Determine the [x, y] coordinate at the center of the cell enclosing the given text.  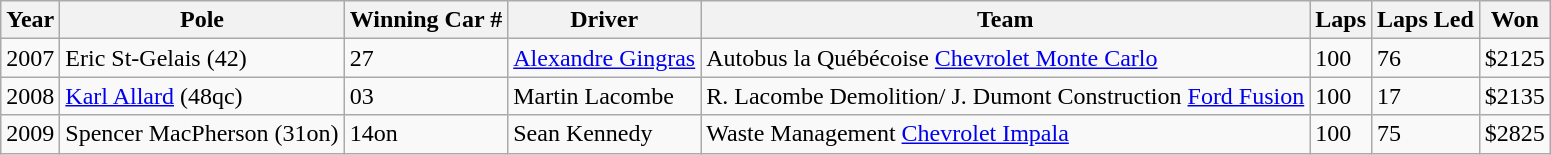
Eric St-Gelais (42) [202, 58]
17 [1426, 96]
03 [426, 96]
27 [426, 58]
2008 [30, 96]
Laps [1341, 20]
Team [1006, 20]
14on [426, 134]
Driver [604, 20]
Waste Management Chevrolet Impala [1006, 134]
75 [1426, 134]
2009 [30, 134]
$2825 [1514, 134]
76 [1426, 58]
Winning Car # [426, 20]
Sean Kennedy [604, 134]
Autobus la Québécoise Chevrolet Monte Carlo [1006, 58]
Year [30, 20]
Spencer MacPherson (31on) [202, 134]
2007 [30, 58]
Alexandre Gingras [604, 58]
Pole [202, 20]
Laps Led [1426, 20]
$2125 [1514, 58]
R. Lacombe Demolition/ J. Dumont Construction Ford Fusion [1006, 96]
Karl Allard (48qc) [202, 96]
Martin Lacombe [604, 96]
Won [1514, 20]
$2135 [1514, 96]
